For the text-containing cell, return its midpoint in [X, Y] coordinate format. 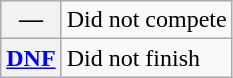
— [31, 20]
Did not compete [146, 20]
DNF [31, 58]
Did not finish [146, 58]
